Determine the (x, y) coordinate at the center of the cell enclosing the given text.  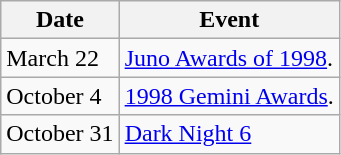
March 22 (60, 58)
October 4 (60, 96)
Juno Awards of 1998. (229, 58)
Event (229, 20)
October 31 (60, 134)
Date (60, 20)
Dark Night 6 (229, 134)
1998 Gemini Awards. (229, 96)
